Output the (x, y) coordinate of the center of the cell containing the given text.  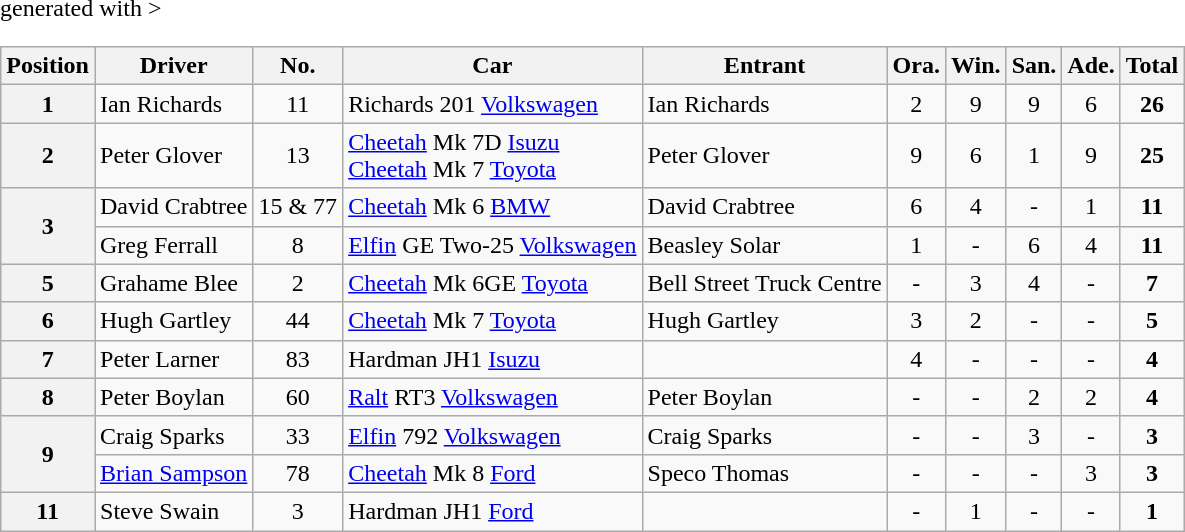
Cheetah Mk 6GE Toyota (492, 283)
44 (298, 321)
Total (1152, 66)
Beasley Solar (764, 245)
Ade. (1091, 66)
Ralt RT3 Volkswagen (492, 397)
Position (48, 66)
Bell Street Truck Centre (764, 283)
33 (298, 435)
15 & 77 (298, 207)
78 (298, 473)
San. (1034, 66)
Peter Larner (173, 359)
60 (298, 397)
Elfin GE Two-25 Volkswagen (492, 245)
Richards 201 Volkswagen (492, 104)
25 (1152, 156)
Hardman JH1 Isuzu (492, 359)
Greg Ferrall (173, 245)
Driver (173, 66)
13 (298, 156)
Car (492, 66)
Elfin 792 Volkswagen (492, 435)
83 (298, 359)
Cheetah Mk 6 BMW (492, 207)
Cheetah Mk 7D IsuzuCheetah Mk 7 Toyota (492, 156)
Cheetah Mk 8 Ford (492, 473)
No. (298, 66)
Speco Thomas (764, 473)
Hardman JH1 Ford (492, 511)
Brian Sampson (173, 473)
Win. (976, 66)
Steve Swain (173, 511)
Entrant (764, 66)
Cheetah Mk 7 Toyota (492, 321)
26 (1152, 104)
Ora. (916, 66)
Grahame Blee (173, 283)
